Search for the cell housing the specified text and yield its [x, y] center coordinate. 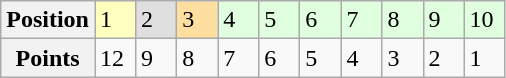
Points [48, 58]
Position [48, 20]
12 [114, 58]
10 [484, 20]
